Find where the given text appears and provide that cell's center as (X, Y) coordinate. 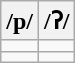
/p/ (20, 21)
/ʔ/ (57, 21)
